Find where the given text appears and provide that cell's center as [x, y] coordinate. 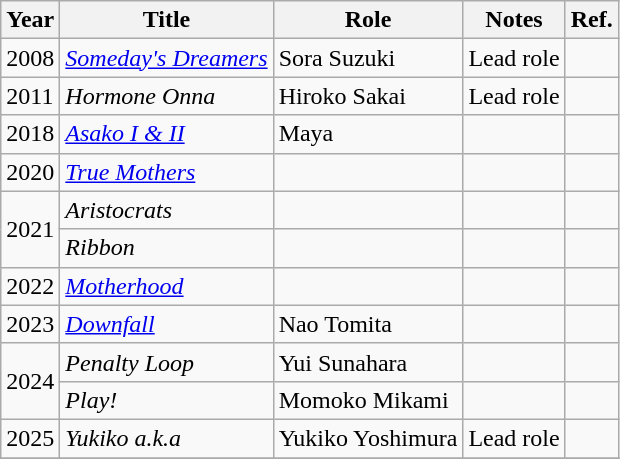
2025 [30, 438]
2018 [30, 134]
2022 [30, 286]
Asako I & II [166, 134]
Title [166, 20]
Maya [368, 134]
Ref. [592, 20]
Downfall [166, 324]
Someday's Dreamers [166, 58]
True Mothers [166, 172]
Role [368, 20]
2021 [30, 229]
Ribbon [166, 248]
Penalty Loop [166, 362]
2011 [30, 96]
2008 [30, 58]
Sora Suzuki [368, 58]
Motherhood [166, 286]
Play! [166, 400]
Yui Sunahara [368, 362]
Yukiko a.k.a [166, 438]
2024 [30, 381]
Notes [514, 20]
Momoko Mikami [368, 400]
Year [30, 20]
Aristocrats [166, 210]
Nao Tomita [368, 324]
Hormone Onna [166, 96]
Hiroko Sakai [368, 96]
2020 [30, 172]
2023 [30, 324]
Yukiko Yoshimura [368, 438]
